From the cell containing the given text, extract its center point as (x, y) coordinate. 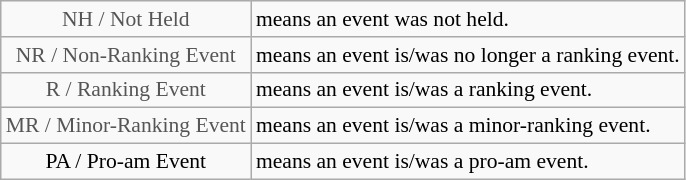
means an event is/was no longer a ranking event. (468, 55)
means an event is/was a pro-am event. (468, 162)
MR / Minor-Ranking Event (126, 126)
PA / Pro-am Event (126, 162)
NR / Non-Ranking Event (126, 55)
means an event was not held. (468, 19)
NH / Not Held (126, 19)
means an event is/was a ranking event. (468, 90)
means an event is/was a minor-ranking event. (468, 126)
R / Ranking Event (126, 90)
